Return the [X, Y] coordinate for the center point of the cell that contains the specified text.  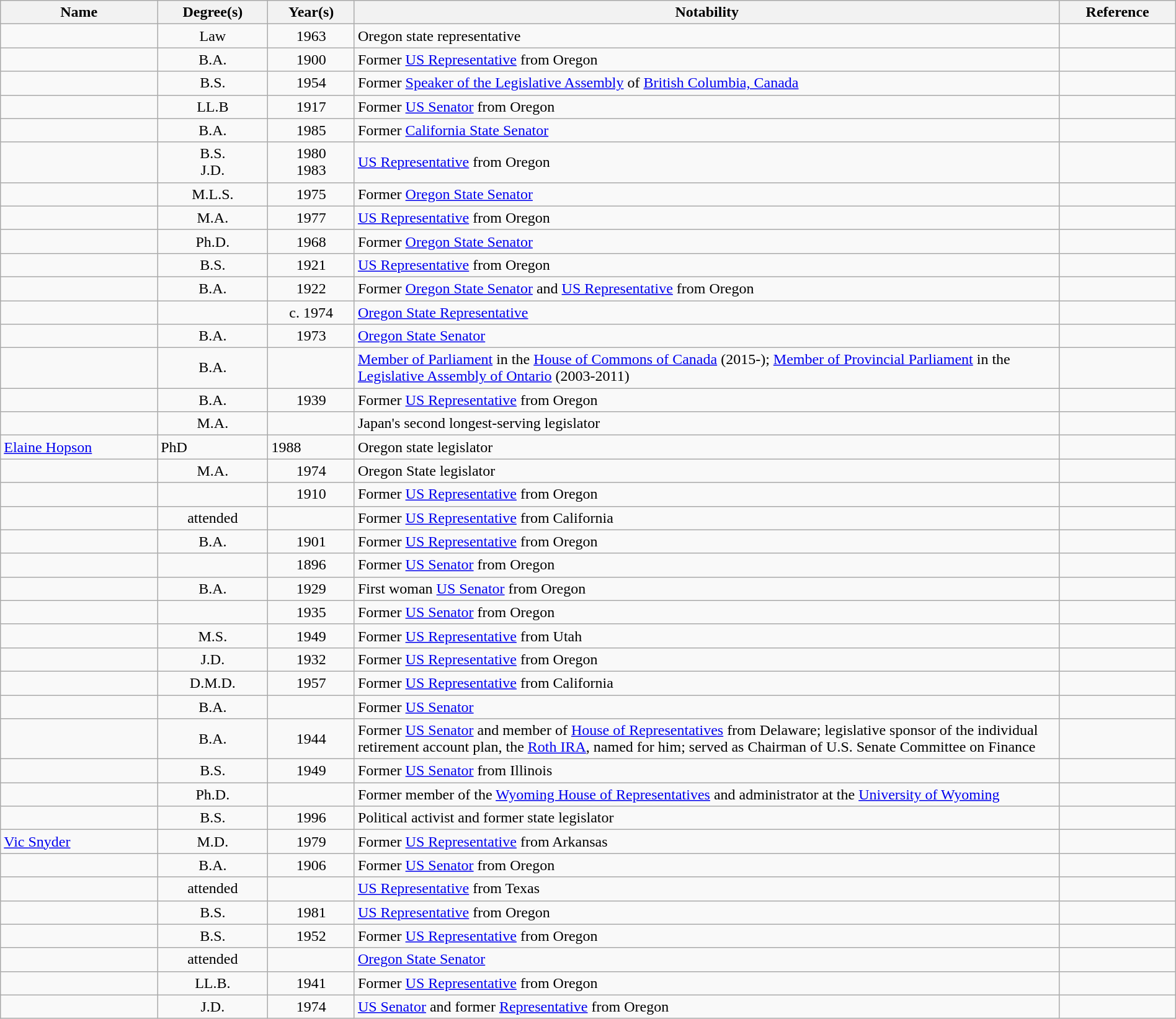
Degree(s) [213, 12]
M.S. [213, 636]
1900 [311, 60]
First woman US Senator from Oregon [707, 589]
Member of Parliament in the House of Commons of Canada (2015-); Member of Provincial Parliament in the Legislative Assembly of Ontario (2003-2011) [707, 368]
Law [213, 36]
M.D. [213, 842]
1896 [311, 565]
Oregon State Representative [707, 312]
1929 [311, 589]
Political activist and former state legislator [707, 818]
1906 [311, 865]
1981 [311, 912]
B.S.J.D. [213, 162]
1901 [311, 541]
1910 [311, 494]
Oregon state representative [707, 36]
1979 [311, 842]
Former US Senator from Illinois [707, 771]
1977 [311, 218]
1917 [311, 107]
D.M.D. [213, 683]
1968 [311, 241]
LL.B. [213, 983]
Former Oregon State Senator and US Representative from Oregon [707, 288]
US Representative from Texas [707, 889]
Former Speaker of the Legislative Assembly of British Columbia, Canada [707, 83]
Elaine Hopson [79, 447]
PhD [213, 447]
Name [79, 12]
1996 [311, 818]
1954 [311, 83]
1985 [311, 130]
US Senator and former Representative from Oregon [707, 1007]
19801983 [311, 162]
c. 1974 [311, 312]
Japan's second longest-serving legislator [707, 424]
Vic Snyder [79, 842]
1952 [311, 936]
1921 [311, 265]
Notability [707, 12]
Year(s) [311, 12]
1922 [311, 288]
1935 [311, 612]
1975 [311, 194]
LL.B [213, 107]
Former US Senator [707, 706]
Former US Representative from Utah [707, 636]
Reference [1118, 12]
M.L.S. [213, 194]
1939 [311, 400]
Oregon State legislator [707, 471]
1932 [311, 659]
1941 [311, 983]
Former California State Senator [707, 130]
1957 [311, 683]
1988 [311, 447]
1944 [311, 739]
1963 [311, 36]
Oregon state legislator [707, 447]
Former member of the Wyoming House of Representatives and administrator at the University of Wyoming [707, 794]
Former US Representative from Arkansas [707, 842]
1973 [311, 336]
